Identify which cell holds the provided text, then report its (x, y) central coordinate. 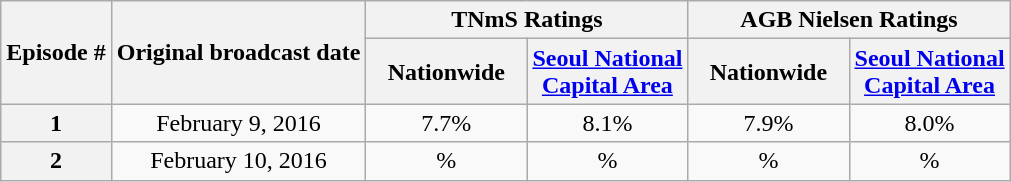
February 9, 2016 (238, 123)
Episode # (56, 52)
Original broadcast date (238, 52)
2 (56, 161)
1 (56, 123)
7.9% (768, 123)
8.1% (608, 123)
AGB Nielsen Ratings (849, 20)
TNmS Ratings (527, 20)
February 10, 2016 (238, 161)
7.7% (446, 123)
8.0% (930, 123)
